Find where the given text appears and provide that cell's center as [X, Y] coordinate. 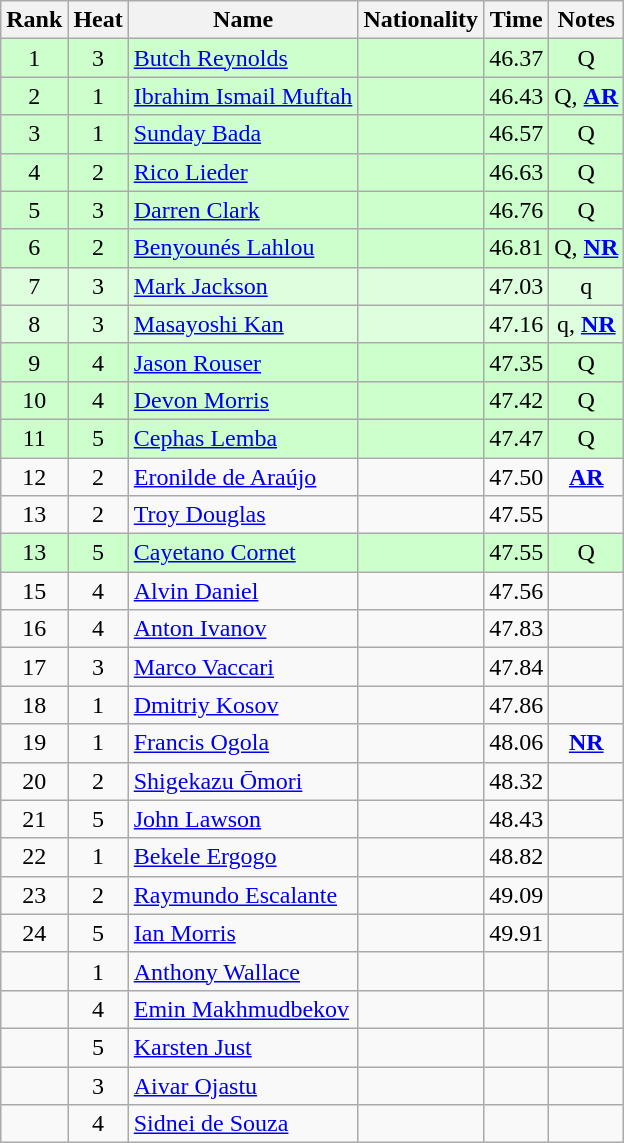
Name [243, 20]
47.86 [516, 705]
24 [34, 933]
19 [34, 743]
15 [34, 591]
NR [586, 743]
Cephas Lemba [243, 438]
Sunday Bada [243, 134]
48.06 [516, 743]
12 [34, 477]
Notes [586, 20]
46.43 [516, 96]
Jason Rouser [243, 362]
Q, NR [586, 248]
46.81 [516, 248]
10 [34, 400]
7 [34, 286]
Sidnei de Souza [243, 1124]
Nationality [421, 20]
47.84 [516, 667]
Troy Douglas [243, 515]
Bekele Ergogo [243, 857]
20 [34, 781]
Time [516, 20]
q, NR [586, 324]
Alvin Daniel [243, 591]
18 [34, 705]
Eronilde de Araújo [243, 477]
49.91 [516, 933]
47.50 [516, 477]
22 [34, 857]
Rank [34, 20]
21 [34, 819]
Emin Makhmudbekov [243, 1009]
47.83 [516, 629]
11 [34, 438]
9 [34, 362]
Aivar Ojastu [243, 1085]
46.57 [516, 134]
47.35 [516, 362]
Darren Clark [243, 210]
Ian Morris [243, 933]
Mark Jackson [243, 286]
Raymundo Escalante [243, 895]
48.32 [516, 781]
Masayoshi Kan [243, 324]
16 [34, 629]
Butch Reynolds [243, 58]
John Lawson [243, 819]
Rico Lieder [243, 172]
Q, AR [586, 96]
q [586, 286]
48.43 [516, 819]
47.47 [516, 438]
47.42 [516, 400]
47.16 [516, 324]
46.63 [516, 172]
47.03 [516, 286]
Cayetano Cornet [243, 553]
17 [34, 667]
48.82 [516, 857]
23 [34, 895]
Heat [98, 20]
46.37 [516, 58]
Benyounés Lahlou [243, 248]
Anton Ivanov [243, 629]
Devon Morris [243, 400]
Shigekazu Ōmori [243, 781]
Anthony Wallace [243, 971]
Karsten Just [243, 1047]
6 [34, 248]
Marco Vaccari [243, 667]
47.56 [516, 591]
46.76 [516, 210]
Francis Ogola [243, 743]
8 [34, 324]
AR [586, 477]
Ibrahim Ismail Muftah [243, 96]
49.09 [516, 895]
Dmitriy Kosov [243, 705]
